Extract the [x, y] coordinate from the center of the cell holding the provided text.  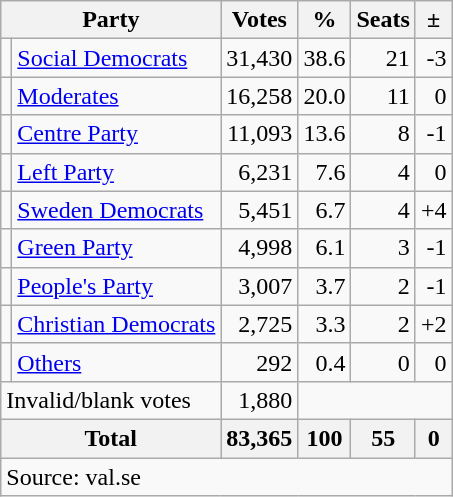
Moderates [116, 96]
Seats [383, 20]
1,880 [260, 400]
Green Party [116, 248]
% [324, 20]
3 [383, 248]
People's Party [116, 286]
7.6 [324, 172]
4,998 [260, 248]
8 [383, 134]
± [434, 20]
6.1 [324, 248]
Centre Party [116, 134]
Left Party [116, 172]
16,258 [260, 96]
11,093 [260, 134]
-3 [434, 58]
0.4 [324, 362]
5,451 [260, 210]
11 [383, 96]
292 [260, 362]
Party [111, 20]
Votes [260, 20]
31,430 [260, 58]
6,231 [260, 172]
+4 [434, 210]
3.3 [324, 324]
55 [383, 438]
20.0 [324, 96]
21 [383, 58]
Social Democrats [116, 58]
100 [324, 438]
+2 [434, 324]
3.7 [324, 286]
Source: val.se [226, 477]
83,365 [260, 438]
Sweden Democrats [116, 210]
13.6 [324, 134]
Total [111, 438]
2,725 [260, 324]
6.7 [324, 210]
3,007 [260, 286]
Invalid/blank votes [111, 400]
38.6 [324, 58]
Christian Democrats [116, 324]
Others [116, 362]
